Detect which cell encompasses the target text, then output its [X, Y] center coordinate. 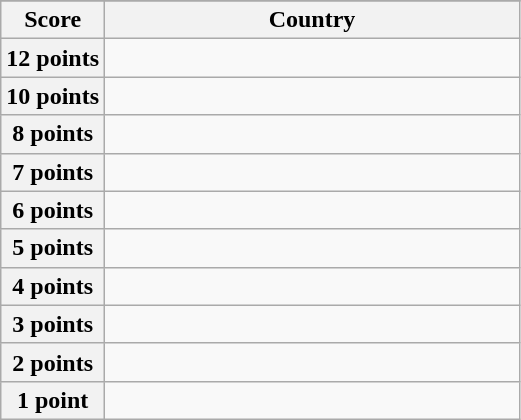
2 points [53, 362]
4 points [53, 286]
12 points [53, 58]
10 points [53, 96]
Score [53, 20]
6 points [53, 210]
5 points [53, 248]
Country [312, 20]
3 points [53, 324]
8 points [53, 134]
7 points [53, 172]
1 point [53, 400]
